Identify which cell holds the provided text, then report its [x, y] central coordinate. 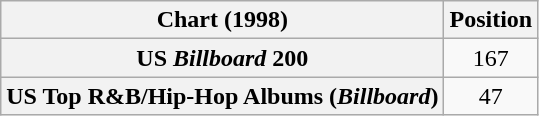
US Top R&B/Hip-Hop Albums (Billboard) [222, 96]
US Billboard 200 [222, 58]
47 [491, 96]
167 [491, 58]
Chart (1998) [222, 20]
Position [491, 20]
